Find where the given text appears and provide that cell's center as (X, Y) coordinate. 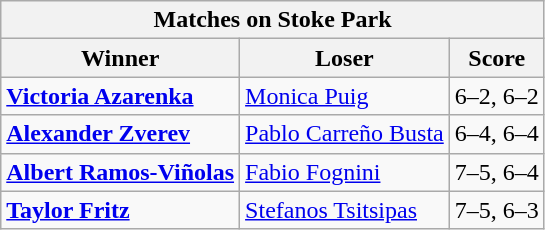
Victoria Azarenka (120, 96)
Score (496, 58)
Albert Ramos-Viñolas (120, 172)
Loser (345, 58)
Stefanos Tsitsipas (345, 210)
7–5, 6–3 (496, 210)
Matches on Stoke Park (273, 20)
7–5, 6–4 (496, 172)
Alexander Zverev (120, 134)
Winner (120, 58)
Monica Puig (345, 96)
Pablo Carreño Busta (345, 134)
6–4, 6–4 (496, 134)
6–2, 6–2 (496, 96)
Fabio Fognini (345, 172)
Taylor Fritz (120, 210)
